Locate the cell with the specified text and output its (x, y) center coordinate. 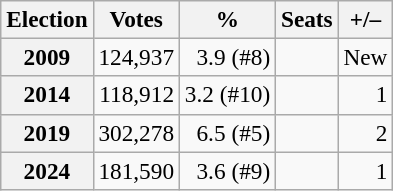
Seats (308, 19)
+/– (366, 19)
2 (366, 133)
3.9 (#8) (227, 57)
2019 (47, 133)
302,278 (136, 133)
6.5 (#5) (227, 133)
2014 (47, 95)
Votes (136, 19)
2009 (47, 57)
181,590 (136, 170)
New (366, 57)
124,937 (136, 57)
% (227, 19)
2024 (47, 170)
118,912 (136, 95)
3.2 (#10) (227, 95)
3.6 (#9) (227, 170)
Election (47, 19)
